Find where the given text appears and provide that cell's center as (X, Y) coordinate. 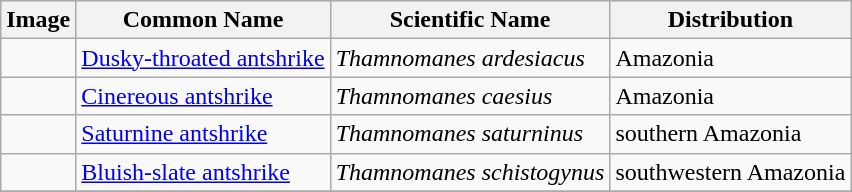
Bluish-slate antshrike (203, 172)
southern Amazonia (730, 134)
Thamnomanes caesius (470, 96)
Thamnomanes ardesiacus (470, 58)
Distribution (730, 20)
Scientific Name (470, 20)
Dusky-throated antshrike (203, 58)
southwestern Amazonia (730, 172)
Image (38, 20)
Thamnomanes schistogynus (470, 172)
Thamnomanes saturninus (470, 134)
Saturnine antshrike (203, 134)
Common Name (203, 20)
Cinereous antshrike (203, 96)
